Output the (x, y) coordinate of the center of the cell containing the given text.  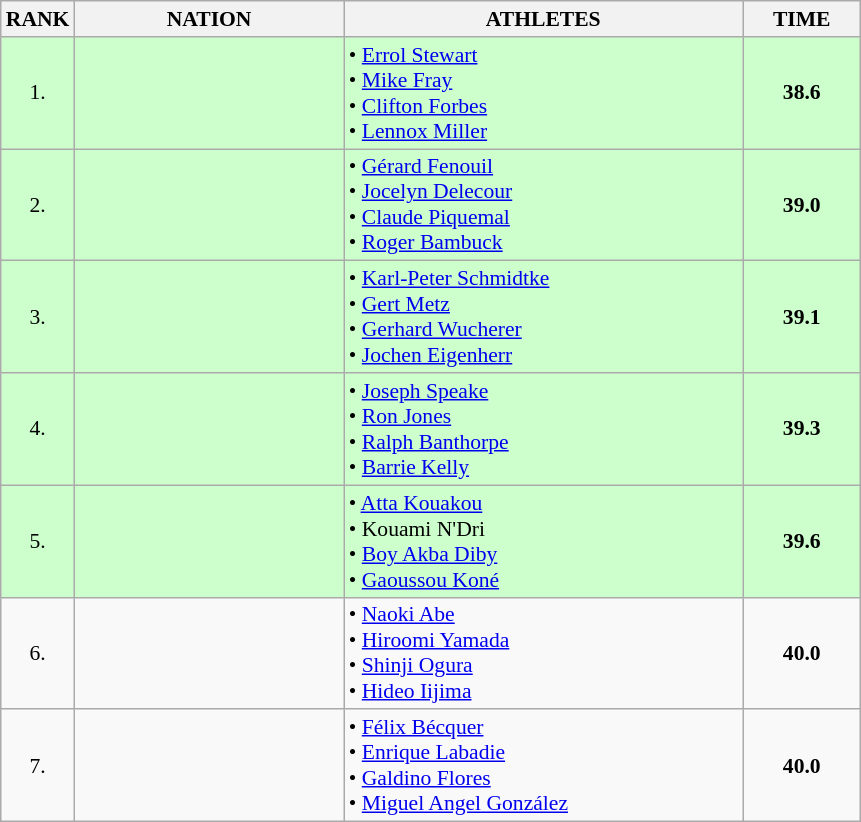
• Gérard Fenouil• Jocelyn Delecour• Claude Piquemal• Roger Bambuck (544, 205)
• Karl-Peter Schmidtke• Gert Metz• Gerhard Wucherer• Jochen Eigenherr (544, 317)
NATION (208, 19)
ATHLETES (544, 19)
39.3 (802, 429)
• Joseph Speake• Ron Jones• Ralph Banthorpe• Barrie Kelly (544, 429)
39.6 (802, 541)
4. (38, 429)
TIME (802, 19)
3. (38, 317)
1. (38, 93)
6. (38, 653)
RANK (38, 19)
• Naoki Abe• Hiroomi Yamada• Shinji Ogura• Hideo Iijima (544, 653)
38.6 (802, 93)
7. (38, 766)
5. (38, 541)
• Atta Kouakou• Kouami N'Dri• Boy Akba Diby• Gaoussou Koné (544, 541)
2. (38, 205)
39.0 (802, 205)
39.1 (802, 317)
• Errol Stewart• Mike Fray• Clifton Forbes• Lennox Miller (544, 93)
• Félix Bécquer• Enrique Labadie• Galdino Flores• Miguel Angel González (544, 766)
